Return (X, Y) of the center of cell containing provided text 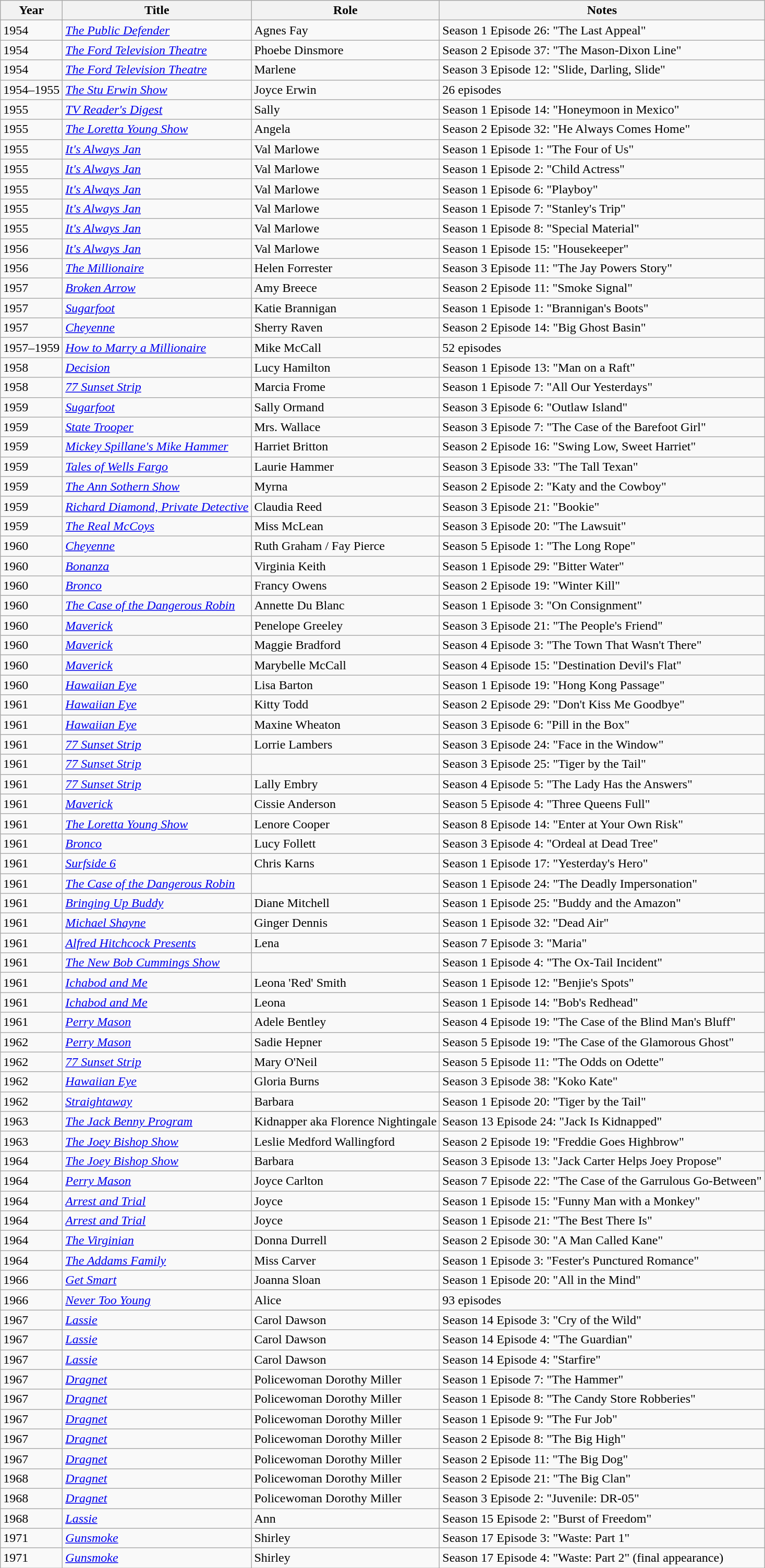
Season 4 Episode 19: "The Case of the Blind Man's Bluff" (602, 1022)
Virginia Keith (345, 566)
Season 2 Episode 2: "Katy and the Cowboy" (602, 486)
Never Too Young (157, 1300)
Season 1 Episode 26: "The Last Appeal" (602, 30)
Season 3 Episode 24: "Face in the Window" (602, 744)
Donna Durrell (345, 1241)
Season 3 Episode 12: "Slide, Darling, Slide" (602, 70)
Season 1 Episode 12: "Benjie's Spots" (602, 983)
Straightaway (157, 1101)
Ruth Graham / Fay Pierce (345, 546)
Laurie Hammer (345, 467)
Season 3 Episode 6: "Outlaw Island" (602, 407)
Lucy Follett (345, 843)
Harriet Britton (345, 447)
The Millionaire (157, 268)
The Virginian (157, 1241)
Leona 'Red' Smith (345, 983)
Helen Forrester (345, 268)
Leslie Medford Wallingford (345, 1141)
Tales of Wells Fargo (157, 467)
Season 1 Episode 4: "The Ox-Tail Incident" (602, 963)
Kitty Todd (345, 705)
Decision (157, 367)
Season 2 Episode 37: "The Mason-Dixon Line" (602, 50)
Title (157, 10)
Season 1 Episode 3: "On Consignment" (602, 606)
Miss Carver (345, 1260)
Season 3 Episode 13: "Jack Carter Helps Joey Propose" (602, 1161)
Season 3 Episode 2: "Juvenile: DR-05" (602, 1498)
Season 4 Episode 5: "The Lady Has the Answers" (602, 784)
Bringing Up Buddy (157, 903)
Season 1 Episode 14: "Honeymoon in Mexico" (602, 109)
Mike McCall (345, 348)
Season 17 Episode 4: "Waste: Part 2" (final appearance) (602, 1558)
Season 3 Episode 21: "The People's Friend" (602, 626)
Season 3 Episode 25: "Tiger by the Tail" (602, 764)
Season 4 Episode 15: "Destination Devil's Flat" (602, 665)
Season 1 Episode 7: "The Hammer" (602, 1379)
Season 1 Episode 15: "Funny Man with a Monkey" (602, 1200)
State Trooper (157, 427)
Annette Du Blanc (345, 606)
Amy Breece (345, 288)
Season 3 Episode 20: "The Lawsuit" (602, 526)
Season 2 Episode 32: "He Always Comes Home" (602, 129)
Season 14 Episode 4: "Starfire" (602, 1359)
Season 3 Episode 21: "Bookie" (602, 506)
Ginger Dennis (345, 923)
Season 2 Episode 11: "Smoke Signal" (602, 288)
Claudia Reed (345, 506)
Season 1 Episode 13: "Man on a Raft" (602, 367)
Michael Shayne (157, 923)
Marybelle McCall (345, 665)
Season 7 Episode 3: "Maria" (602, 943)
Ann (345, 1518)
Cissie Anderson (345, 804)
Sally Ormand (345, 407)
Season 8 Episode 14: "Enter at Your Own Risk" (602, 824)
26 episodes (602, 90)
Maggie Bradford (345, 645)
Lenore Cooper (345, 824)
Leona (345, 1002)
The Ann Sothern Show (157, 486)
Penelope Greeley (345, 626)
1954–1955 (31, 90)
Lorrie Lambers (345, 744)
Season 1 Episode 15: "Housekeeper" (602, 249)
Mary O'Neil (345, 1062)
Adele Bentley (345, 1022)
Bonanza (157, 566)
Season 7 Episode 22: "The Case of the Garrulous Go-Between" (602, 1181)
Season 14 Episode 4: "The Guardian" (602, 1340)
Surfside 6 (157, 863)
Lena (345, 943)
Francy Owens (345, 586)
Joyce Carlton (345, 1181)
The Public Defender (157, 30)
How to Marry a Millionaire (157, 348)
Season 1 Episode 7: "Stanley's Trip" (602, 209)
1957–1959 (31, 348)
Season 1 Episode 8: "The Candy Store Robberies" (602, 1399)
Season 3 Episode 7: "The Case of the Barefoot Girl" (602, 427)
Marcia Frome (345, 387)
Sally (345, 109)
Season 2 Episode 29: "Don't Kiss Me Goodbye" (602, 705)
Get Smart (157, 1280)
Season 3 Episode 4: "Ordeal at Dead Tree" (602, 843)
Season 13 Episode 24: "Jack Is Kidnapped" (602, 1121)
Season 5 Episode 4: "Three Queens Full" (602, 804)
Diane Mitchell (345, 903)
Joyce Erwin (345, 90)
Season 1 Episode 17: "Yesterday's Hero" (602, 863)
Season 3 Episode 38: "Koko Kate" (602, 1082)
TV Reader's Digest (157, 109)
Season 2 Episode 14: "Big Ghost Basin" (602, 328)
Season 1 Episode 6: "Playboy" (602, 189)
Season 1 Episode 20: "All in the Mind" (602, 1280)
Season 2 Episode 16: "Swing Low, Sweet Harriet" (602, 447)
93 episodes (602, 1300)
Season 2 Episode 8: "The Big High" (602, 1439)
Season 3 Episode 6: "Pill in the Box" (602, 725)
Sadie Hepner (345, 1042)
Season 1 Episode 3: "Fester's Punctured Romance" (602, 1260)
Season 1 Episode 7: "All Our Yesterdays" (602, 387)
Season 1 Episode 9: "The Fur Job" (602, 1419)
Sherry Raven (345, 328)
Season 1 Episode 2: "Child Actress" (602, 169)
Season 2 Episode 21: "The Big Clan" (602, 1478)
Angela (345, 129)
Year (31, 10)
Season 1 Episode 19: "Hong Kong Passage" (602, 685)
Season 1 Episode 24: "The Deadly Impersonation" (602, 884)
Agnes Fay (345, 30)
The Addams Family (157, 1260)
Season 3 Episode 33: "The Tall Texan" (602, 467)
The Real McCoys (157, 526)
Katie Brannigan (345, 308)
Lisa Barton (345, 685)
Season 1 Episode 1: "The Four of Us" (602, 149)
Chris Karns (345, 863)
The Stu Erwin Show (157, 90)
Season 3 Episode 11: "The Jay Powers Story" (602, 268)
Season 2 Episode 19: "Freddie Goes Highbrow" (602, 1141)
Season 15 Episode 2: "Burst of Freedom" (602, 1518)
Notes (602, 10)
Lally Embry (345, 784)
Season 1 Episode 32: "Dead Air" (602, 923)
Broken Arrow (157, 288)
Season 1 Episode 8: "Special Material" (602, 228)
Maxine Wheaton (345, 725)
Season 14 Episode 3: "Cry of the Wild" (602, 1320)
Season 1 Episode 14: "Bob's Redhead" (602, 1002)
Season 1 Episode 25: "Buddy and the Amazon" (602, 903)
Season 4 Episode 3: "The Town That Wasn't There" (602, 645)
Kidnapper aka Florence Nightingale (345, 1121)
Season 1 Episode 29: "Bitter Water" (602, 566)
Season 1 Episode 20: "Tiger by the Tail" (602, 1101)
Gloria Burns (345, 1082)
Season 5 Episode 11: "The Odds on Odette" (602, 1062)
The Jack Benny Program (157, 1121)
Season 17 Episode 3: "Waste: Part 1" (602, 1538)
Season 1 Episode 21: "The Best There Is" (602, 1221)
Joanna Sloan (345, 1280)
Miss McLean (345, 526)
Mrs. Wallace (345, 427)
Richard Diamond, Private Detective (157, 506)
Alfred Hitchcock Presents (157, 943)
Role (345, 10)
Alice (345, 1300)
Season 5 Episode 19: "The Case of the Glamorous Ghost" (602, 1042)
Season 5 Episode 1: "The Long Rope" (602, 546)
Phoebe Dinsmore (345, 50)
Season 1 Episode 1: "Brannigan's Boots" (602, 308)
Season 2 Episode 11: "The Big Dog" (602, 1459)
Myrna (345, 486)
Marlene (345, 70)
Lucy Hamilton (345, 367)
Season 2 Episode 30: "A Man Called Kane" (602, 1241)
52 episodes (602, 348)
Mickey Spillane's Mike Hammer (157, 447)
The New Bob Cummings Show (157, 963)
Season 2 Episode 19: "Winter Kill" (602, 586)
